From the cell containing the given text, extract its center point as (x, y) coordinate. 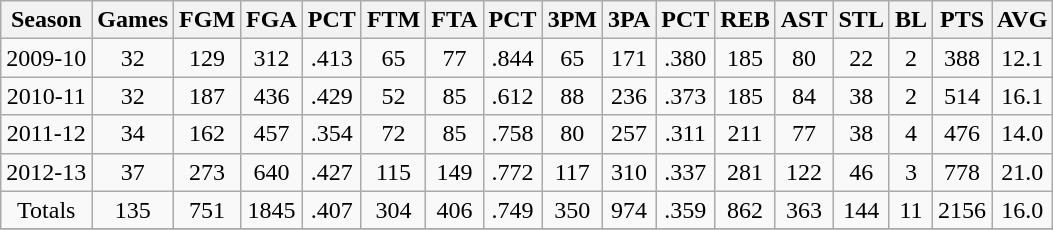
135 (133, 210)
457 (272, 134)
.354 (332, 134)
187 (208, 96)
.407 (332, 210)
149 (454, 172)
3 (910, 172)
AST (804, 20)
3PA (628, 20)
.758 (512, 134)
171 (628, 58)
FTA (454, 20)
.311 (686, 134)
16.0 (1022, 210)
862 (745, 210)
2156 (962, 210)
11 (910, 210)
34 (133, 134)
.380 (686, 58)
476 (962, 134)
52 (393, 96)
778 (962, 172)
751 (208, 210)
14.0 (1022, 134)
84 (804, 96)
350 (572, 210)
BL (910, 20)
Games (133, 20)
.359 (686, 210)
Season (46, 20)
281 (745, 172)
.844 (512, 58)
46 (861, 172)
640 (272, 172)
FGM (208, 20)
16.1 (1022, 96)
117 (572, 172)
12.1 (1022, 58)
.413 (332, 58)
FTM (393, 20)
.373 (686, 96)
REB (745, 20)
21.0 (1022, 172)
STL (861, 20)
162 (208, 134)
236 (628, 96)
304 (393, 210)
273 (208, 172)
211 (745, 134)
22 (861, 58)
.772 (512, 172)
115 (393, 172)
3PM (572, 20)
.612 (512, 96)
FGA (272, 20)
.337 (686, 172)
388 (962, 58)
514 (962, 96)
.427 (332, 172)
310 (628, 172)
.429 (332, 96)
2009-10 (46, 58)
2011-12 (46, 134)
PTS (962, 20)
37 (133, 172)
Totals (46, 210)
88 (572, 96)
257 (628, 134)
1845 (272, 210)
72 (393, 134)
974 (628, 210)
4 (910, 134)
312 (272, 58)
406 (454, 210)
.749 (512, 210)
144 (861, 210)
436 (272, 96)
129 (208, 58)
2012-13 (46, 172)
363 (804, 210)
122 (804, 172)
2010-11 (46, 96)
AVG (1022, 20)
